Identify which cell holds the provided text, then report its (x, y) central coordinate. 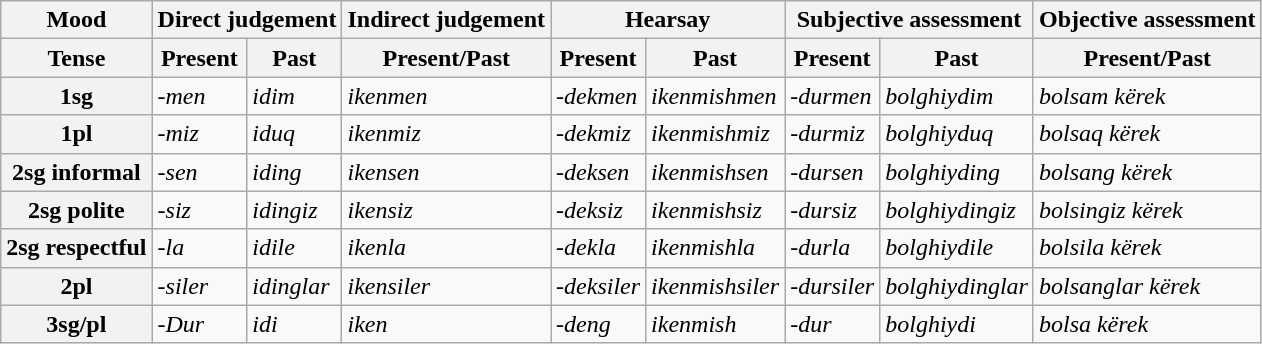
idingiz (294, 210)
bolsam kërek (1147, 96)
2sg respectful (76, 248)
ikenmishsiler (716, 286)
-dursen (832, 172)
2sg informal (76, 172)
bolghiydi (957, 324)
Hearsay (668, 20)
-deksen (598, 172)
-siler (200, 286)
Objective assessment (1147, 20)
Direct judgement (247, 20)
-durla (832, 248)
idile (294, 248)
bolghiydim (957, 96)
bolghiydile (957, 248)
-deksiz (598, 210)
ikenla (446, 248)
ikensiler (446, 286)
ikenmishmiz (716, 134)
-durmiz (832, 134)
2sg polite (76, 210)
-deng (598, 324)
1pl (76, 134)
Indirect judgement (446, 20)
3sg/pl (76, 324)
-la (200, 248)
-deksiler (598, 286)
-men (200, 96)
-dekmiz (598, 134)
-dursiz (832, 210)
bolghiyding (957, 172)
bolsaq kërek (1147, 134)
-miz (200, 134)
-dekmen (598, 96)
1sg (76, 96)
bolghiyduq (957, 134)
ikensiz (446, 210)
Mood (76, 20)
bolsila kërek (1147, 248)
bolghiydinglar (957, 286)
bolsingiz kërek (1147, 210)
idim (294, 96)
bolsang kërek (1147, 172)
-dekla (598, 248)
ikenmishsiz (716, 210)
-durmen (832, 96)
ikenmish (716, 324)
ikenmishsen (716, 172)
-dursiler (832, 286)
-siz (200, 210)
bolsa kërek (1147, 324)
iken (446, 324)
ikenmishmen (716, 96)
iding (294, 172)
ikenmen (446, 96)
iduq (294, 134)
Tense (76, 58)
bolghiydingiz (957, 210)
ikenmiz (446, 134)
2pl (76, 286)
idi (294, 324)
ikenmishla (716, 248)
Subjective assessment (910, 20)
-sen (200, 172)
idinglar (294, 286)
-Dur (200, 324)
-dur (832, 324)
ikensen (446, 172)
bolsanglar kërek (1147, 286)
